Determine the [x, y] coordinate at the center of the cell enclosing the given text.  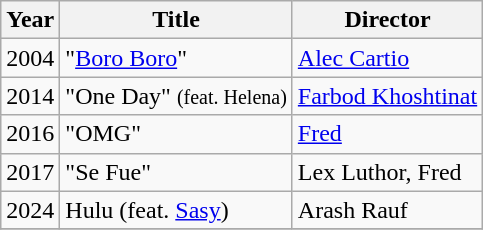
"Boro Boro" [176, 58]
Alec Cartio [387, 58]
Farbod Khoshtinat [387, 96]
"OMG" [176, 134]
2024 [30, 210]
Title [176, 20]
"One Day" (feat. Helena) [176, 96]
2017 [30, 172]
Arash Rauf [387, 210]
Fred [387, 134]
Hulu (feat. Sasy) [176, 210]
"Se Fue" [176, 172]
Lex Luthor, Fred [387, 172]
2004 [30, 58]
Director [387, 20]
Year [30, 20]
2016 [30, 134]
2014 [30, 96]
